Scan for the cell matching the given text and deliver its [X, Y] coordinate at center. 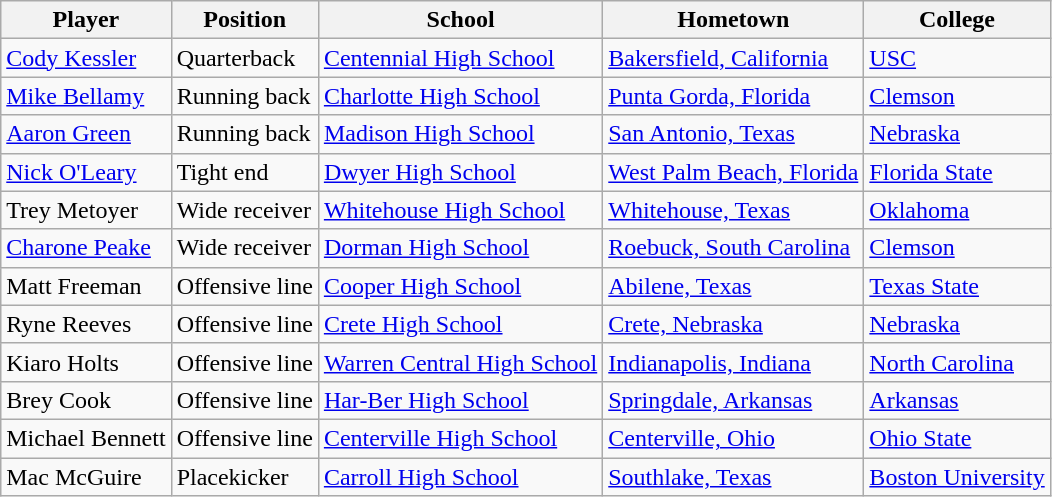
Har-Ber High School [460, 400]
Mike Bellamy [86, 96]
Ryne Reeves [86, 324]
Cody Kessler [86, 58]
Matt Freeman [86, 286]
Whitehouse, Texas [734, 210]
Kiaro Holts [86, 362]
Texas State [957, 286]
Madison High School [460, 134]
North Carolina [957, 362]
Placekicker [244, 477]
USC [957, 58]
Crete, Nebraska [734, 324]
Oklahoma [957, 210]
Centerville, Ohio [734, 438]
Charlotte High School [460, 96]
Centerville High School [460, 438]
Bakersfield, California [734, 58]
Dorman High School [460, 248]
Trey Metoyer [86, 210]
San Antonio, Texas [734, 134]
Boston University [957, 477]
Indianapolis, Indiana [734, 362]
Warren Central High School [460, 362]
Centennial High School [460, 58]
Mac McGuire [86, 477]
Tight end [244, 172]
West Palm Beach, Florida [734, 172]
Aaron Green [86, 134]
Whitehouse High School [460, 210]
Punta Gorda, Florida [734, 96]
Quarterback [244, 58]
Charone Peake [86, 248]
Nick O'Leary [86, 172]
Dwyer High School [460, 172]
Cooper High School [460, 286]
Florida State [957, 172]
Player [86, 20]
Position [244, 20]
Arkansas [957, 400]
Southlake, Texas [734, 477]
College [957, 20]
Abilene, Texas [734, 286]
School [460, 20]
Michael Bennett [86, 438]
Roebuck, South Carolina [734, 248]
Brey Cook [86, 400]
Ohio State [957, 438]
Crete High School [460, 324]
Springdale, Arkansas [734, 400]
Hometown [734, 20]
Carroll High School [460, 477]
